Extract the (x, y) coordinate from the center of the cell holding the provided text.  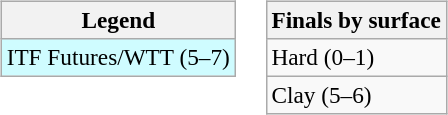
Finals by surface (356, 20)
Clay (5–6) (356, 95)
Legend (118, 20)
Hard (0–1) (356, 57)
ITF Futures/WTT (5–7) (118, 57)
